Output the (X, Y) coordinate of the center of the cell containing the given text.  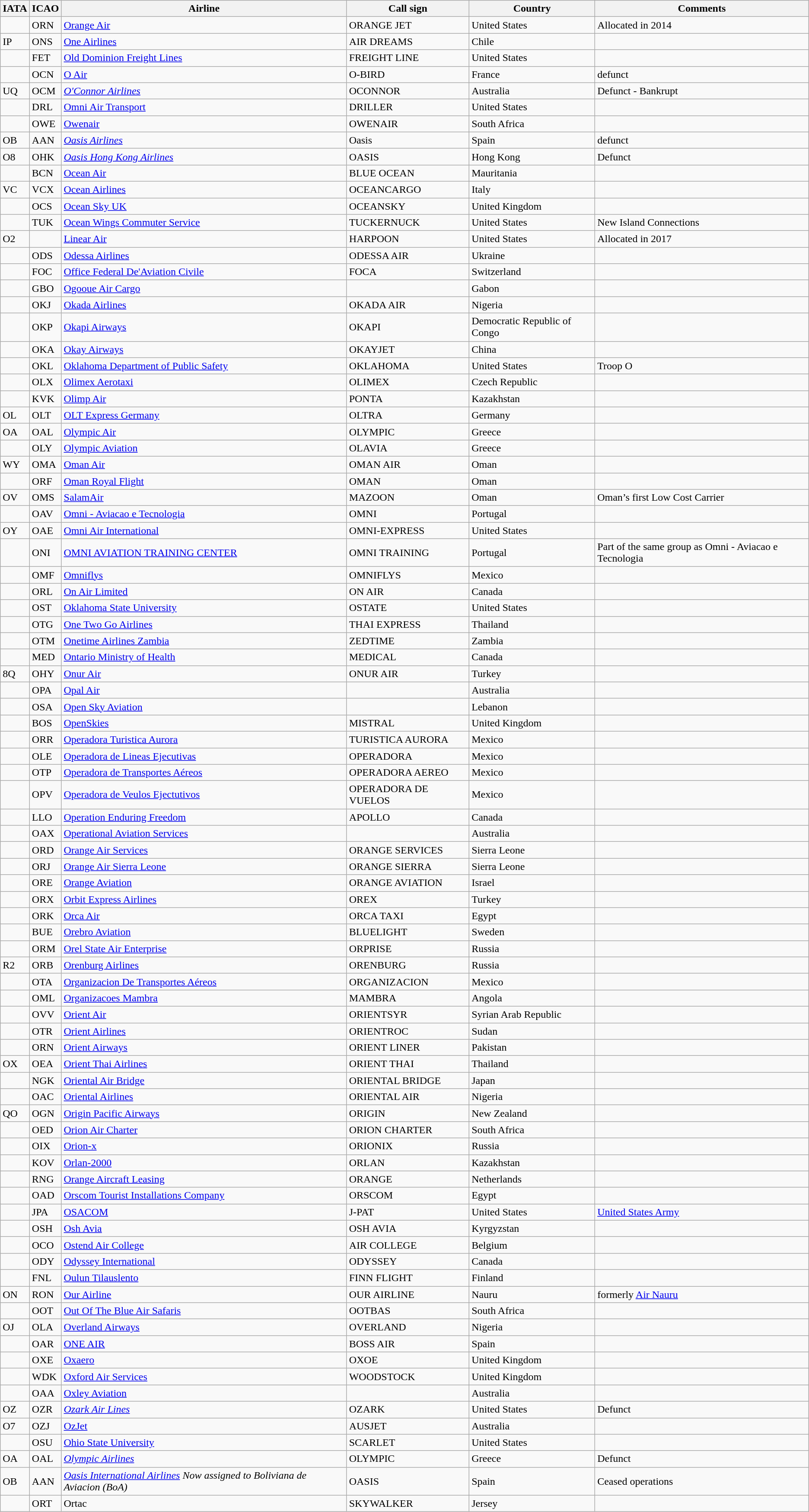
Ukraine (532, 256)
OMA (45, 464)
OMF (45, 575)
Orient Airlines (204, 1031)
ORJ (45, 866)
Orient Thai Airlines (204, 1064)
OWENAIR (408, 124)
Orange Air Sierra Leone (204, 866)
United States Army (702, 1212)
OMNI AVIATION TRAINING CENTER (204, 553)
Oriental Air Bridge (204, 1080)
ORANGE SIERRA (408, 866)
Linear Air (204, 239)
FNL (45, 1278)
OML (45, 998)
JPA (45, 1212)
ORIENTSYR (408, 1014)
Orlan-2000 (204, 1163)
Lebanon (532, 706)
France (532, 74)
Oman Air (204, 464)
Germany (532, 415)
ODS (45, 256)
Troop O (702, 366)
APOLLO (408, 817)
Sweden (532, 932)
O2 (15, 239)
OLAVIA (408, 448)
ORENBURG (408, 965)
Orient Airways (204, 1048)
SKYWALKER (408, 1503)
OOT (45, 1311)
OXOE (408, 1360)
Oulun Tilauslento (204, 1278)
GBO (45, 288)
OKADA AIR (408, 305)
OST (45, 608)
Angola (532, 998)
PONTA (408, 399)
Pakistan (532, 1048)
BLUE OCEAN (408, 173)
OSU (45, 1442)
OKAYJET (408, 349)
OMNIFLYS (408, 575)
OLIMEX (408, 382)
Ogooue Air Cargo (204, 288)
WOODSTOCK (408, 1377)
ORIENT LINER (408, 1048)
Belgium (532, 1245)
Ceased operations (702, 1481)
Operadora Turistica Aurora (204, 739)
Operadora de Transportes Aéreos (204, 773)
Defunct - Bankrupt (702, 91)
BOS (45, 723)
ORLAN (408, 1163)
Syrian Arab Republic (532, 1014)
Office Federal De'Aviation Civile (204, 272)
Ocean Sky UK (204, 206)
Oasis (408, 140)
OREX (408, 899)
OJ (15, 1327)
OMAN AIR (408, 464)
ON (15, 1294)
ORANGE SERVICES (408, 850)
Olympic Air (204, 432)
Hong Kong (532, 157)
ORANGE (408, 1179)
Our Airline (204, 1294)
Orbit Express Airlines (204, 899)
ORANGE JET (408, 25)
OWE (45, 124)
OSH (45, 1228)
Oklahoma Department of Public Safety (204, 366)
AIR DREAMS (408, 42)
OMNI (408, 514)
OTG (45, 624)
New Island Connections (702, 223)
ORIENTROC (408, 1031)
OSA (45, 706)
FOCA (408, 272)
ORE (45, 883)
Omni - Aviacao e Tecnologia (204, 514)
OAE (45, 531)
Allocated in 2017 (702, 239)
SCARLET (408, 1442)
Italy (532, 189)
BCN (45, 173)
Israel (532, 883)
VCX (45, 189)
OLE (45, 756)
KOV (45, 1163)
OX (15, 1064)
Chile (532, 42)
O Air (204, 74)
OpenSkies (204, 723)
Orion Air Charter (204, 1130)
Call sign (408, 9)
Oxford Air Services (204, 1377)
MED (45, 657)
Oxley Aviation (204, 1393)
Oasis Airlines (204, 140)
Open Sky Aviation (204, 706)
ORIENT THAI (408, 1064)
OSH AVIA (408, 1228)
ONE AIR (204, 1344)
Sudan (532, 1031)
OVV (45, 1014)
O8 (15, 157)
IP (15, 42)
Ohio State University (204, 1442)
Operadora de Lineas Ejecutivas (204, 756)
OTA (45, 981)
OTR (45, 1031)
OIX (45, 1146)
Odessa Airlines (204, 256)
Orel State Air Enterprise (204, 949)
Airline (204, 9)
ORCA TAXI (408, 916)
OED (45, 1130)
ICAO (45, 9)
ODY (45, 1261)
OZJ (45, 1426)
OZR (45, 1410)
AUSJET (408, 1426)
Ostend Air College (204, 1245)
Omni Air Transport (204, 107)
O-BIRD (408, 74)
Oriental Airlines (204, 1097)
OUR AIRLINE (408, 1294)
8Q (15, 674)
BUE (45, 932)
MAMBRA (408, 998)
Japan (532, 1080)
OAD (45, 1196)
LLO (45, 817)
ORB (45, 965)
MAZOON (408, 498)
KVK (45, 399)
OPA (45, 690)
UQ (15, 91)
Allocated in 2014 (702, 25)
ORX (45, 899)
ORF (45, 481)
OKAPI (408, 327)
ONI (45, 553)
Mauritania (532, 173)
ORGANIZACION (408, 981)
OTM (45, 641)
ODYSSEY (408, 1261)
OPERADORA AEREO (408, 773)
HARPOON (408, 239)
Onur Air (204, 674)
OMNI-EXPRESS (408, 531)
Oasis International Airlines Now assigned to Boliviana de Aviacion (BoA) (204, 1481)
Oman’s first Low Cost Carrier (702, 498)
FREIGHT LINE (408, 58)
One Airlines (204, 42)
ONS (45, 42)
OHY (45, 674)
OLTRA (408, 415)
RON (45, 1294)
Ocean Air (204, 173)
OPV (45, 795)
OMAN (408, 481)
OEA (45, 1064)
OCS (45, 206)
OAR (45, 1344)
OL (15, 415)
Okapi Airways (204, 327)
O'Connor Airlines (204, 91)
OPERADORA DE VUELOS (408, 795)
Olympic Airlines (204, 1459)
OSTATE (408, 608)
OVERLAND (408, 1327)
Switzerland (532, 272)
AIR COLLEGE (408, 1245)
Omni Air International (204, 531)
Orca Air (204, 916)
OAV (45, 514)
OCONNOR (408, 91)
Oxaero (204, 1360)
Netherlands (532, 1179)
MISTRAL (408, 723)
OGN (45, 1113)
ORION CHARTER (408, 1130)
Operation Enduring Freedom (204, 817)
Orange Aircraft Leasing (204, 1179)
OMS (45, 498)
Owenair (204, 124)
Okada Airlines (204, 305)
Onetime Airlines Zambia (204, 641)
OSACOM (204, 1212)
OZ (15, 1410)
Gabon (532, 288)
Old Dominion Freight Lines (204, 58)
Overland Airways (204, 1327)
BOSS AIR (408, 1344)
OLX (45, 382)
OXE (45, 1360)
ZEDTIME (408, 641)
OZARK (408, 1410)
ODESSA AIR (408, 256)
Orange Air Services (204, 850)
TUK (45, 223)
ORIENTAL AIR (408, 1097)
RNG (45, 1179)
OOTBAS (408, 1311)
OCEANSKY (408, 206)
OLA (45, 1327)
Oasis Hong Kong Airlines (204, 157)
OLY (45, 448)
ORR (45, 739)
OLT Express Germany (204, 415)
Out Of The Blue Air Safaris (204, 1311)
OCN (45, 74)
Operadora de Veulos Ejectutivos (204, 795)
One Two Go Airlines (204, 624)
WY (15, 464)
O7 (15, 1426)
Olympic Aviation (204, 448)
ORIGIN (408, 1113)
Ozark Air Lines (204, 1410)
DRL (45, 107)
WDK (45, 1377)
ORSCOM (408, 1196)
ORT (45, 1503)
Opal Air (204, 690)
Orenburg Airlines (204, 965)
On Air Limited (204, 591)
OCO (45, 1245)
OzJet (204, 1426)
Orion-x (204, 1146)
Finland (532, 1278)
OCM (45, 91)
Orange Aviation (204, 883)
OAX (45, 834)
Olimex Aerotaxi (204, 382)
ORIONIX (408, 1146)
TUCKERNUCK (408, 223)
FET (45, 58)
OMNI TRAINING (408, 553)
J-PAT (408, 1212)
OKJ (45, 305)
OY (15, 531)
THAI EXPRESS (408, 624)
SalamAir (204, 498)
FINN FLIGHT (408, 1278)
Organizacoes Mambra (204, 998)
OAC (45, 1097)
Ocean Airlines (204, 189)
Orient Air (204, 1014)
OKLAHOMA (408, 366)
OKP (45, 327)
Nauru (532, 1294)
OLT (45, 415)
ONUR AIR (408, 674)
Comments (702, 9)
VC (15, 189)
Country (532, 9)
Orebro Aviation (204, 932)
ORK (45, 916)
Czech Republic (532, 382)
Oman Royal Flight (204, 481)
TURISTICA AURORA (408, 739)
OV (15, 498)
FOC (45, 272)
Kyrgyzstan (532, 1228)
ORD (45, 850)
OKA (45, 349)
Okay Airways (204, 349)
Olimp Air (204, 399)
OTP (45, 773)
Oklahoma State University (204, 608)
Organizacion De Transportes Aéreos (204, 981)
IATA (15, 9)
MEDICAL (408, 657)
Ortac (204, 1503)
OCEANCARGO (408, 189)
NGK (45, 1080)
Odyssey International (204, 1261)
QO (15, 1113)
Operational Aviation Services (204, 834)
ORL (45, 591)
Zambia (532, 641)
Ocean Wings Commuter Service (204, 223)
formerly Air Nauru (702, 1294)
ON AIR (408, 591)
BLUELIGHT (408, 932)
OAA (45, 1393)
Ontario Ministry of Health (204, 657)
Omniflys (204, 575)
ORIENTAL BRIDGE (408, 1080)
Osh Avia (204, 1228)
ORM (45, 949)
ORANGE AVIATION (408, 883)
OKL (45, 366)
New Zealand (532, 1113)
DRILLER (408, 107)
China (532, 349)
Origin Pacific Airways (204, 1113)
Orscom Tourist Installations Company (204, 1196)
OPERADORA (408, 756)
ORPRISE (408, 949)
Jersey (532, 1503)
Democratic Republic of Congo (532, 327)
OHK (45, 157)
Part of the same group as Omni - Aviacao e Tecnologia (702, 553)
Orange Air (204, 25)
R2 (15, 965)
